Scan for the cell matching the given text and deliver its [X, Y] coordinate at center. 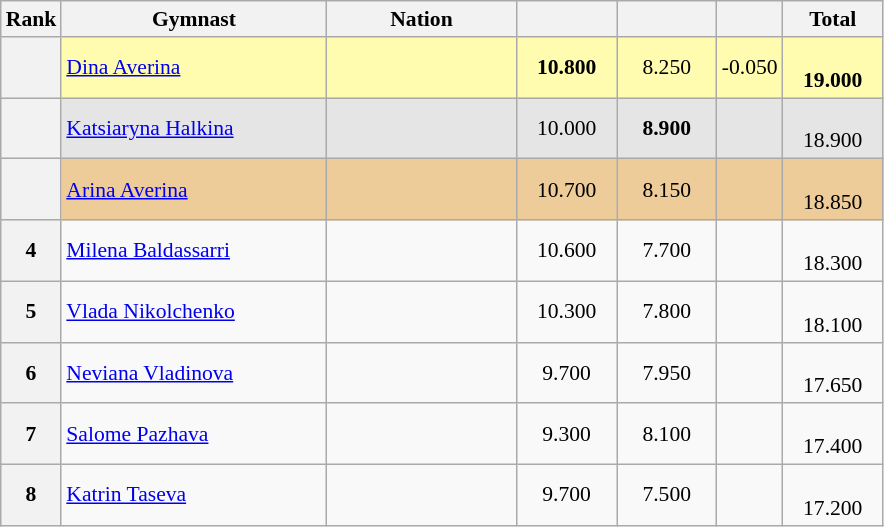
7.950 [667, 372]
7.500 [667, 496]
18.850 [833, 190]
-0.050 [750, 68]
8.250 [667, 68]
8.150 [667, 190]
19.000 [833, 68]
8.900 [667, 128]
10.700 [567, 190]
10.800 [567, 68]
7 [32, 434]
Nation [421, 19]
10.300 [567, 312]
10.600 [567, 250]
Arina Averina [194, 190]
17.200 [833, 496]
Milena Baldassarri [194, 250]
Salome Pazhava [194, 434]
Dina Averina [194, 68]
6 [32, 372]
17.400 [833, 434]
Rank [32, 19]
18.300 [833, 250]
18.900 [833, 128]
17.650 [833, 372]
Katsiaryna Halkina [194, 128]
4 [32, 250]
18.100 [833, 312]
5 [32, 312]
Gymnast [194, 19]
Total [833, 19]
Neviana Vladinova [194, 372]
Vlada Nikolchenko [194, 312]
8 [32, 496]
10.000 [567, 128]
Katrin Taseva [194, 496]
7.800 [667, 312]
8.100 [667, 434]
7.700 [667, 250]
9.300 [567, 434]
